Find where the given text appears and provide that cell's center as (x, y) coordinate. 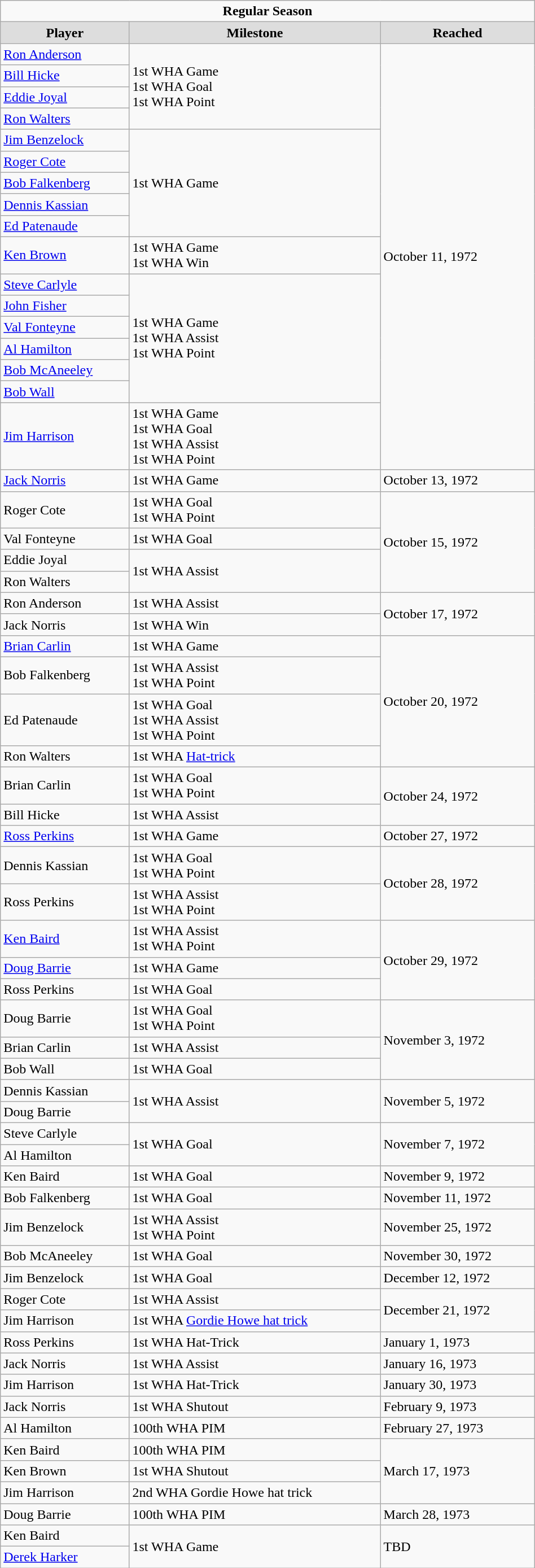
November 3, 1972 (457, 1040)
October 11, 1972 (457, 256)
Derek Harker (65, 1557)
February 27, 1973 (457, 1428)
November 5, 1972 (457, 1101)
Reached (457, 33)
October 29, 1972 (457, 960)
1st WHA Gordie Howe hat trick (255, 1321)
January 16, 1973 (457, 1364)
Regular Season (267, 11)
1st WHA Game1st WHA Goal1st WHA Assist1st WHA Point (255, 436)
1st WHA Hat-trick (255, 757)
December 12, 1972 (457, 1278)
Player (65, 33)
October 28, 1972 (457, 884)
November 30, 1972 (457, 1256)
November 11, 1972 (457, 1198)
Milestone (255, 33)
February 9, 1973 (457, 1407)
October 17, 1972 (457, 614)
October 13, 1972 (457, 481)
1st WHA Goal1st WHA Assist1st WHA Point (255, 719)
November 25, 1972 (457, 1228)
TBD (457, 1547)
October 27, 1972 (457, 836)
November 9, 1972 (457, 1177)
1st WHA Game1st WHA Win (255, 255)
January 1, 1973 (457, 1342)
October 24, 1972 (457, 796)
December 21, 1972 (457, 1310)
2nd WHA Gordie Howe hat trick (255, 1492)
November 7, 1972 (457, 1144)
1st WHA Game1st WHA Assist1st WHA Point (255, 338)
October 15, 1972 (457, 542)
March 17, 1973 (457, 1471)
John Fisher (65, 306)
March 28, 1973 (457, 1514)
1st WHA Win (255, 624)
January 30, 1973 (457, 1385)
October 20, 1972 (457, 701)
1st WHA Game1st WHA Goal1st WHA Point (255, 86)
